From the cell containing the given text, extract its center point as (x, y) coordinate. 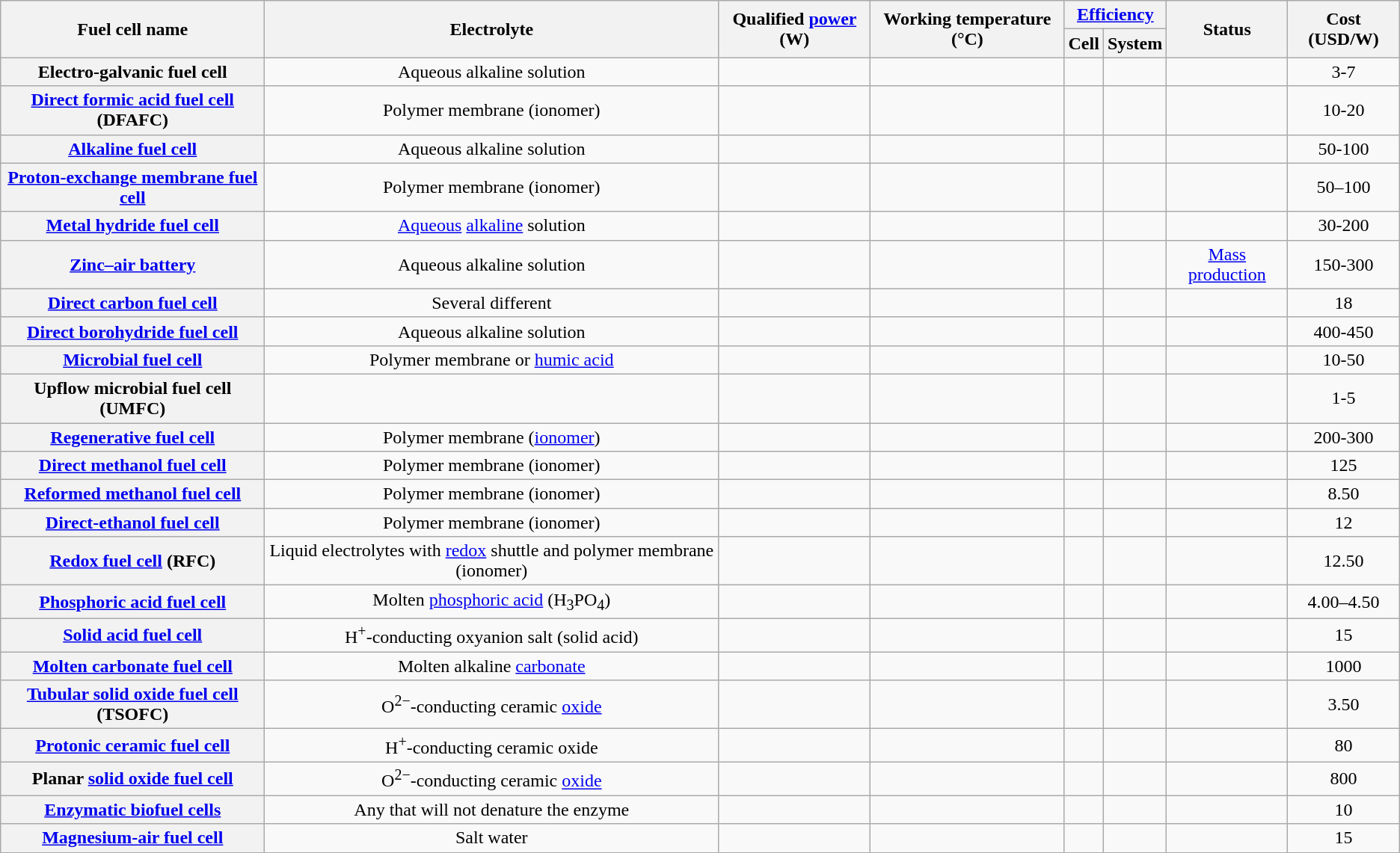
Phosphoric acid fuel cell (133, 602)
10 (1343, 810)
10-50 (1343, 360)
1000 (1343, 666)
Salt water (492, 838)
Direct borohydride fuel cell (133, 331)
Direct methanol fuel cell (133, 466)
Enzymatic biofuel cells (133, 810)
Tubular solid oxide fuel cell (TSOFC) (133, 704)
Polymer membrane or humic acid (492, 360)
Any that will not denature the enzyme (492, 810)
Molten carbonate fuel cell (133, 666)
150-300 (1343, 265)
Qualified power (W) (794, 29)
50-100 (1343, 149)
Direct carbon fuel cell (133, 303)
4.00–4.50 (1343, 602)
8.50 (1343, 494)
18 (1343, 303)
Magnesium-air fuel cell (133, 838)
Protonic ceramic fuel cell (133, 746)
30-200 (1343, 226)
Cost (USD/W) (1343, 29)
50–100 (1343, 187)
Fuel cell name (133, 29)
Regenerative fuel cell (133, 437)
Planar solid oxide fuel cell (133, 779)
12 (1343, 523)
Direct-ethanol fuel cell (133, 523)
Mass production (1227, 265)
Solid acid fuel cell (133, 635)
3-7 (1343, 72)
Electro-galvanic fuel cell (133, 72)
3.50 (1343, 704)
Redox fuel cell (RFC) (133, 561)
Metal hydride fuel cell (133, 226)
Liquid electrolytes with redox shuttle and polymer membrane (ionomer) (492, 561)
800 (1343, 779)
Reformed methanol fuel cell (133, 494)
80 (1343, 746)
12.50 (1343, 561)
Molten phosphoric acid (H3PO4) (492, 602)
Working temperature (°C) (968, 29)
Several different (492, 303)
Status (1227, 29)
Direct formic acid fuel cell (DFAFC) (133, 111)
Alkaline fuel cell (133, 149)
Upflow microbial fuel cell (UMFC) (133, 398)
10-20 (1343, 111)
Efficiency (1116, 15)
Zinc–air battery (133, 265)
H+-conducting ceramic oxide (492, 746)
1-5 (1343, 398)
Cell (1084, 43)
H+-conducting oxyanion salt (solid acid) (492, 635)
125 (1343, 466)
Microbial fuel cell (133, 360)
Proton-exchange membrane fuel cell (133, 187)
Molten alkaline carbonate (492, 666)
200-300 (1343, 437)
Electrolyte (492, 29)
400-450 (1343, 331)
System (1135, 43)
